Scan for the cell matching the given text and deliver its (x, y) coordinate at center. 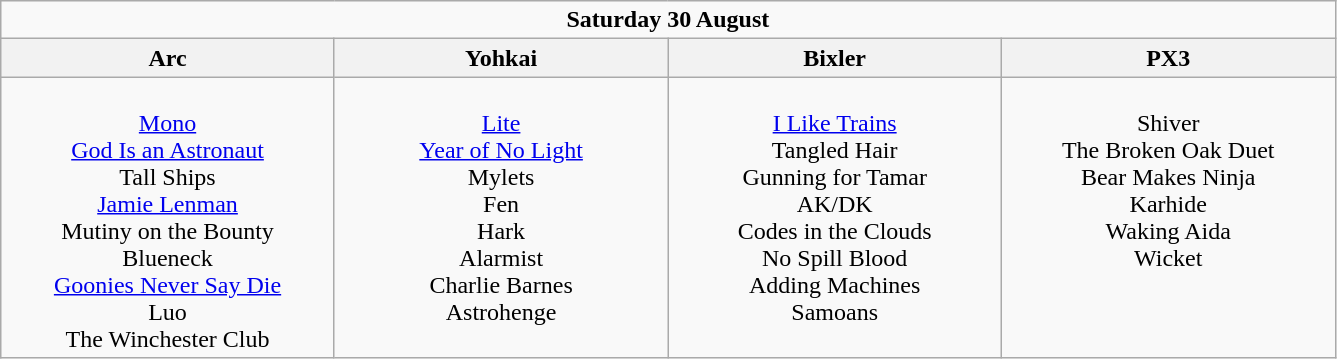
PX3 (1168, 58)
I Like Trains Tangled Hair Gunning for Tamar AK/DK Codes in the Clouds No Spill Blood Adding Machines Samoans (835, 218)
Lite Year of No Light Mylets Fen Hark Alarmist Charlie Barnes Astrohenge (501, 218)
Shiver The Broken Oak Duet Bear Makes Ninja Karhide Waking Aida Wicket (1168, 218)
Yohkai (501, 58)
Saturday 30 August (668, 20)
Bixler (835, 58)
Mono God Is an Astronaut Tall Ships Jamie Lenman Mutiny on the Bounty Blueneck Goonies Never Say Die Luo The Winchester Club (168, 218)
Arc (168, 58)
